Output the [X, Y] coordinate of the center of the cell containing the given text.  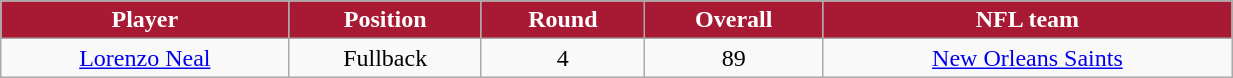
New Orleans Saints [1027, 58]
Fullback [385, 58]
4 [562, 58]
Position [385, 20]
Round [562, 20]
Overall [734, 20]
89 [734, 58]
NFL team [1027, 20]
Player [145, 20]
Lorenzo Neal [145, 58]
